Detect which cell encompasses the target text, then output its [X, Y] center coordinate. 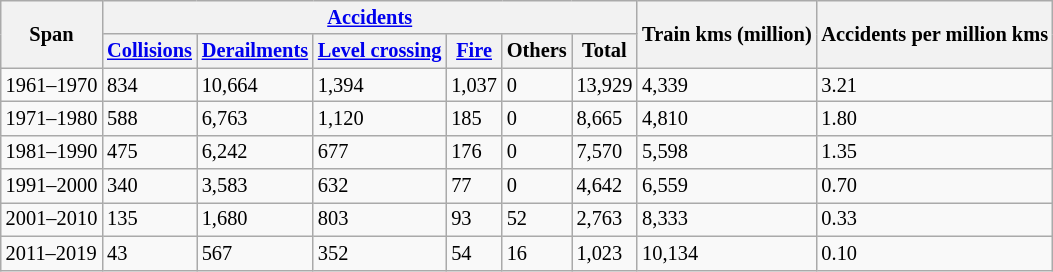
2,763 [605, 219]
Others [537, 51]
13,929 [605, 85]
3.21 [935, 85]
1,037 [474, 85]
16 [537, 253]
1,023 [605, 253]
1,680 [255, 219]
8,665 [605, 118]
7,570 [605, 152]
52 [537, 219]
Collisions [150, 51]
185 [474, 118]
135 [150, 219]
54 [474, 253]
Train kms (million) [726, 34]
567 [255, 253]
Span [52, 34]
0.70 [935, 186]
Fire [474, 51]
340 [150, 186]
8,333 [726, 219]
93 [474, 219]
1.80 [935, 118]
Accidents per million kms [935, 34]
632 [380, 186]
0.33 [935, 219]
352 [380, 253]
176 [474, 152]
2001–2010 [52, 219]
43 [150, 253]
5,598 [726, 152]
Total [605, 51]
3,583 [255, 186]
10,134 [726, 253]
803 [380, 219]
1,120 [380, 118]
4,810 [726, 118]
10,664 [255, 85]
677 [380, 152]
Accidents [370, 17]
6,763 [255, 118]
6,559 [726, 186]
0.10 [935, 253]
77 [474, 186]
1,394 [380, 85]
834 [150, 85]
2011–2019 [52, 253]
1961–1970 [52, 85]
1.35 [935, 152]
4,339 [726, 85]
Derailments [255, 51]
1991–2000 [52, 186]
475 [150, 152]
588 [150, 118]
4,642 [605, 186]
1971–1980 [52, 118]
Level crossing [380, 51]
1981–1990 [52, 152]
6,242 [255, 152]
